Pinpoint the cell where the given text exists, returning its [x, y] midpoint coordinate. 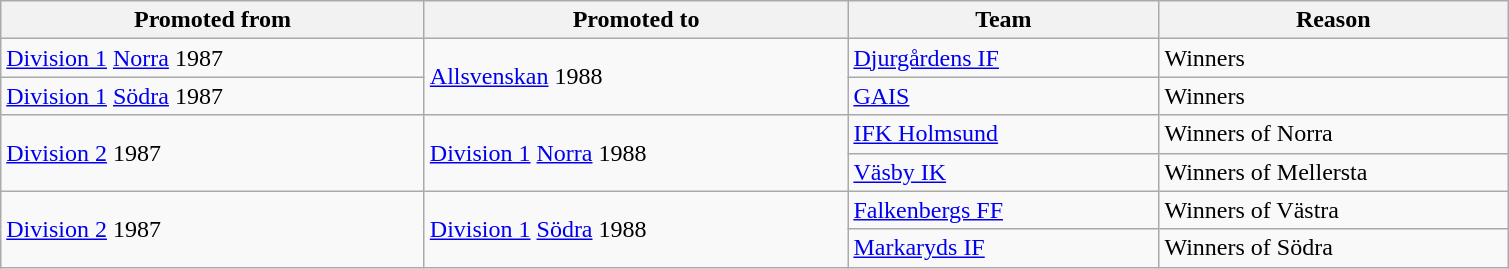
Winners of Norra [1334, 134]
Division 1 Norra 1988 [636, 153]
IFK Holmsund [1004, 134]
Promoted from [213, 20]
Division 1 Södra 1987 [213, 96]
Team [1004, 20]
Division 1 Södra 1988 [636, 229]
Djurgårdens IF [1004, 58]
Falkenbergs FF [1004, 210]
Väsby IK [1004, 172]
GAIS [1004, 96]
Allsvenskan 1988 [636, 77]
Winners of Mellersta [1334, 172]
Winners of Västra [1334, 210]
Promoted to [636, 20]
Reason [1334, 20]
Division 1 Norra 1987 [213, 58]
Winners of Södra [1334, 248]
Markaryds IF [1004, 248]
